Determine the [X, Y] coordinate at the center of the cell enclosing the given text.  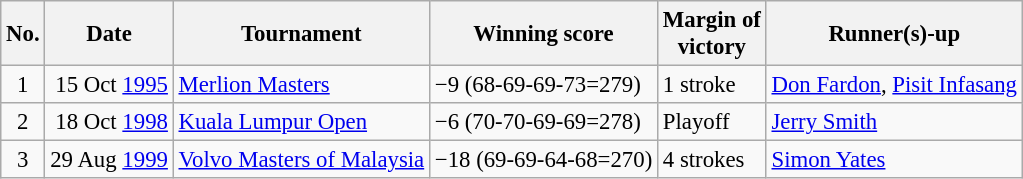
Merlion Masters [301, 85]
−18 (69-69-64-68=270) [544, 160]
Date [109, 34]
Jerry Smith [894, 122]
Winning score [544, 34]
3 [23, 160]
−6 (70-70-69-69=278) [544, 122]
18 Oct 1998 [109, 122]
29 Aug 1999 [109, 160]
Tournament [301, 34]
4 strokes [712, 160]
−9 (68-69-69-73=279) [544, 85]
Volvo Masters of Malaysia [301, 160]
1 [23, 85]
No. [23, 34]
Runner(s)-up [894, 34]
15 Oct 1995 [109, 85]
Kuala Lumpur Open [301, 122]
Playoff [712, 122]
1 stroke [712, 85]
Don Fardon, Pisit Infasang [894, 85]
Simon Yates [894, 160]
Margin ofvictory [712, 34]
2 [23, 122]
